Locate the cell with the specified text and output its (X, Y) center coordinate. 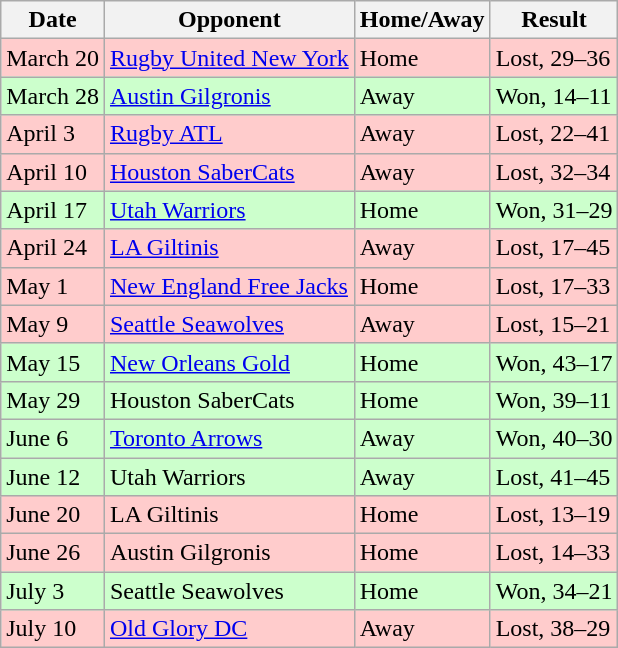
June 6 (53, 438)
Lost, 13–19 (554, 515)
Lost, 41–45 (554, 477)
May 1 (53, 286)
Old Glory DC (229, 629)
May 15 (53, 362)
Rugby ATL (229, 134)
Date (53, 20)
Result (554, 20)
July 10 (53, 629)
Won, 39–11 (554, 400)
March 20 (53, 58)
Lost, 15–21 (554, 324)
Lost, 29–36 (554, 58)
Won, 31–29 (554, 210)
June 12 (53, 477)
June 26 (53, 553)
Lost, 14–33 (554, 553)
June 20 (53, 515)
Opponent (229, 20)
Lost, 22–41 (554, 134)
April 24 (53, 248)
Lost, 32–34 (554, 172)
Home/Away (422, 20)
April 10 (53, 172)
Won, 14–11 (554, 96)
Won, 43–17 (554, 362)
July 3 (53, 591)
April 3 (53, 134)
Won, 34–21 (554, 591)
Lost, 38–29 (554, 629)
Toronto Arrows (229, 438)
March 28 (53, 96)
May 29 (53, 400)
Rugby United New York (229, 58)
New England Free Jacks (229, 286)
Lost, 17–33 (554, 286)
New Orleans Gold (229, 362)
April 17 (53, 210)
Lost, 17–45 (554, 248)
May 9 (53, 324)
Won, 40–30 (554, 438)
